Pinpoint the cell where the given text exists, returning its [X, Y] midpoint coordinate. 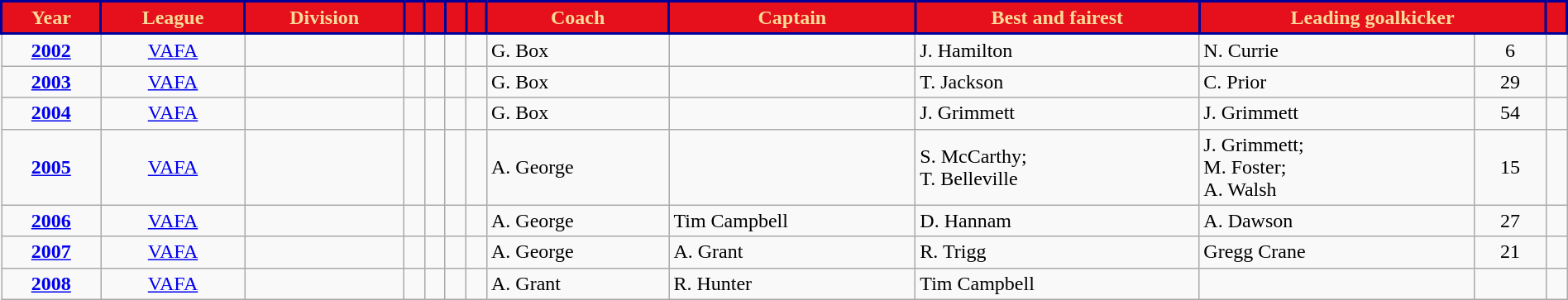
T. Jackson [1057, 82]
Best and fairest [1057, 18]
21 [1510, 252]
C. Prior [1336, 82]
J. Hamilton [1057, 50]
2005 [51, 167]
Captain [792, 18]
15 [1510, 167]
27 [1510, 221]
D. Hannam [1057, 221]
N. Currie [1336, 50]
Coach [577, 18]
Leading goalkicker [1373, 18]
2008 [51, 283]
2002 [51, 50]
R. Trigg [1057, 252]
2007 [51, 252]
Year [51, 18]
2004 [51, 113]
Gregg Crane [1336, 252]
29 [1510, 82]
S. McCarthy; T. Belleville [1057, 167]
A. Dawson [1336, 221]
6 [1510, 50]
R. Hunter [792, 283]
2003 [51, 82]
J. Grimmett; M. Foster; A. Walsh [1336, 167]
2006 [51, 221]
Division [324, 18]
League [173, 18]
54 [1510, 113]
